Scan for the cell matching the given text and deliver its [X, Y] coordinate at center. 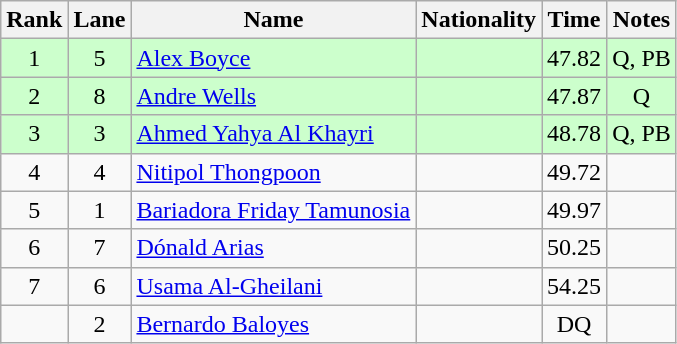
Q [642, 96]
Dónald Arias [274, 248]
Lane [100, 20]
Andre Wells [274, 96]
Bariadora Friday Tamunosia [274, 210]
Nitipol Thongpoon [274, 172]
Ahmed Yahya Al Khayri [274, 134]
49.97 [574, 210]
DQ [574, 324]
47.87 [574, 96]
54.25 [574, 286]
48.78 [574, 134]
Rank [34, 20]
47.82 [574, 58]
Notes [642, 20]
8 [100, 96]
Alex Boyce [274, 58]
Bernardo Baloyes [274, 324]
Time [574, 20]
Nationality [479, 20]
49.72 [574, 172]
50.25 [574, 248]
Name [274, 20]
Usama Al-Gheilani [274, 286]
